Locate the cell with the specified text and output its [x, y] center coordinate. 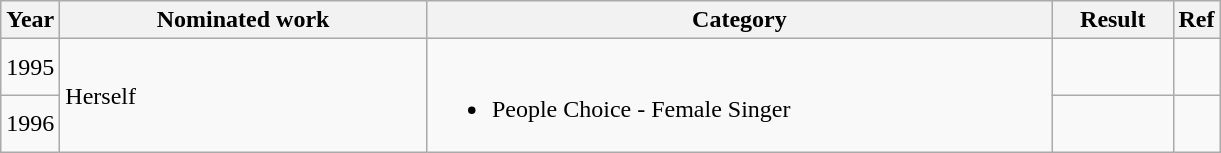
Ref [1196, 20]
1995 [30, 68]
1996 [30, 124]
People Choice - Female Singer [739, 96]
Result [1112, 20]
Category [739, 20]
Nominated work [244, 20]
Herself [244, 96]
Year [30, 20]
